Provide the (x, y) coordinate of the cell's center where the given text is located.  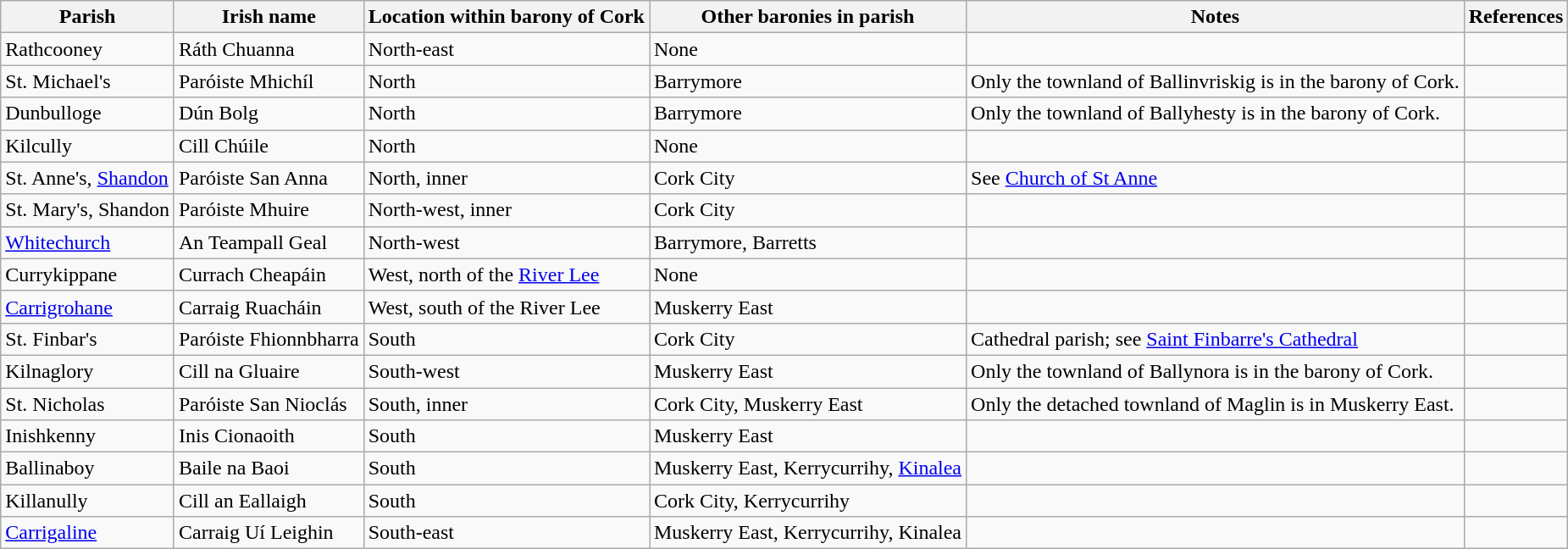
South, inner (507, 404)
North-east (507, 49)
Inis Cionaoith (269, 436)
Only the townland of Ballinvriskig is in the barony of Cork. (1216, 81)
Dunbulloge (88, 114)
Currach Cheapáin (269, 274)
Barrymore, Barretts (807, 242)
Paróiste Fhionnbharra (269, 339)
Carrigrohane (88, 307)
West, south of the River Lee (507, 307)
Rathcooney (88, 49)
Cill an Eallaigh (269, 501)
Inishkenny (88, 436)
Location within barony of Cork (507, 17)
North-west, inner (507, 210)
Dún Bolg (269, 114)
Parish (88, 17)
Kilnaglory (88, 371)
South-west (507, 371)
Paróiste Mhichíl (269, 81)
Cork City, Kerrycurrihy (807, 501)
Irish name (269, 17)
Carraig Uí Leighin (269, 533)
Notes (1216, 17)
South-east (507, 533)
Only the detached townland of Maglin is in Muskerry East. (1216, 404)
Killanully (88, 501)
References (1516, 17)
Other baronies in parish (807, 17)
Ráth Chuanna (269, 49)
Only the townland of Ballyhesty is in the barony of Cork. (1216, 114)
Paróiste San Anna (269, 178)
An Teampall Geal (269, 242)
Ballinaboy (88, 469)
Only the townland of Ballynora is in the barony of Cork. (1216, 371)
Cork City, Muskerry East (807, 404)
West, north of the River Lee (507, 274)
St. Finbar's (88, 339)
Whitechurch (88, 242)
St. Anne's, Shandon (88, 178)
Paróiste San Nioclás (269, 404)
Kilcully (88, 146)
Cill Chúile (269, 146)
St. Mary's, Shandon (88, 210)
St. Michael's (88, 81)
St. Nicholas (88, 404)
Baile na Baoi (269, 469)
North, inner (507, 178)
See Church of St Anne (1216, 178)
North-west (507, 242)
Paróiste Mhuire (269, 210)
Cill na Gluaire (269, 371)
Cathedral parish; see Saint Finbarre's Cathedral (1216, 339)
Carrigaline (88, 533)
Currykippane (88, 274)
Carraig Ruacháin (269, 307)
